For the text-containing cell, return its midpoint in (X, Y) coordinate format. 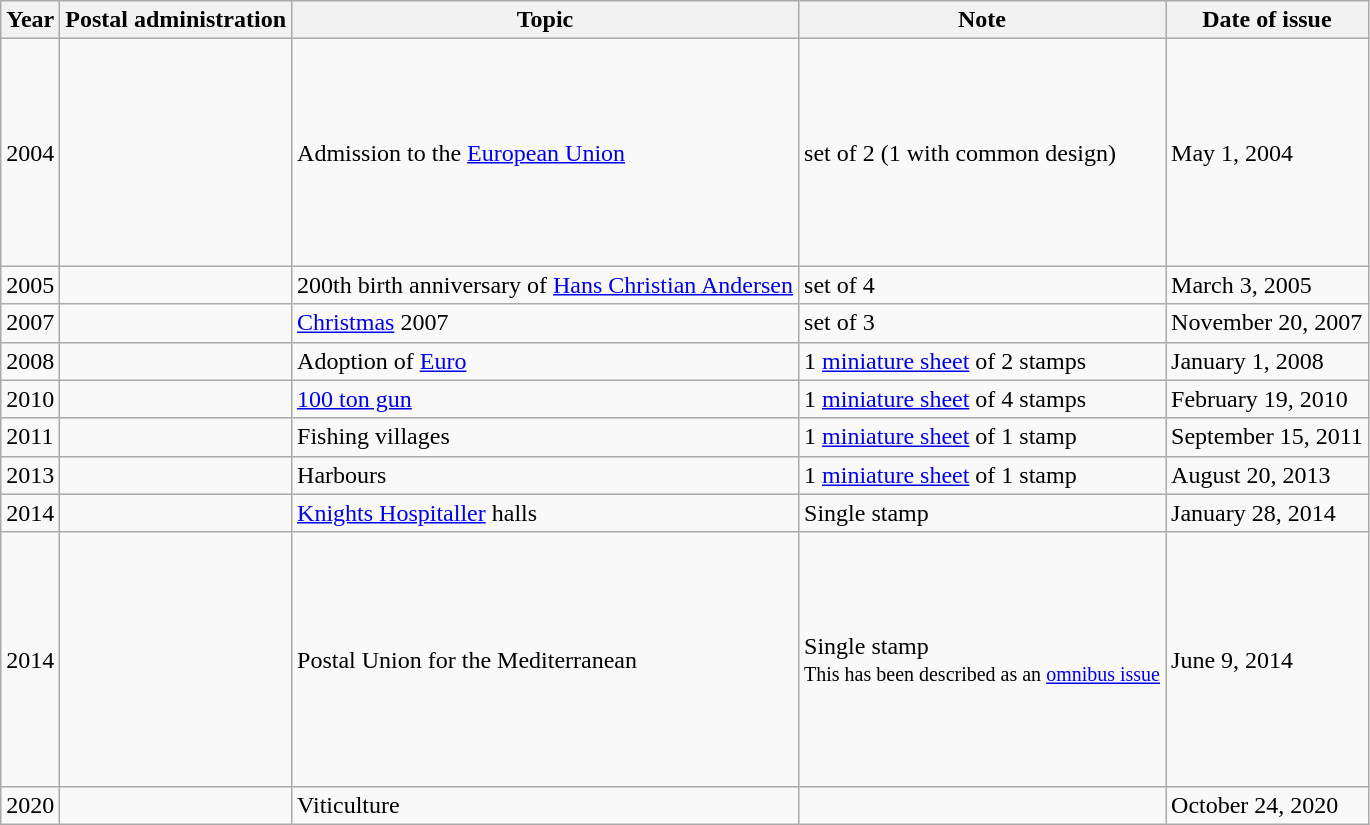
2008 (30, 361)
June 9, 2014 (1268, 659)
2005 (30, 285)
Admission to the European Union (546, 152)
March 3, 2005 (1268, 285)
set of 3 (982, 323)
200th birth anniversary of Hans Christian Andersen (546, 285)
Christmas 2007 (546, 323)
Fishing villages (546, 437)
Single stampThis has been described as an omnibus issue (982, 659)
1 miniature sheet of 2 stamps (982, 361)
Harbours (546, 475)
Knights Hospitaller halls (546, 513)
Postal administration (176, 20)
October 24, 2020 (1268, 805)
September 15, 2011 (1268, 437)
August 20, 2013 (1268, 475)
Viticulture (546, 805)
2011 (30, 437)
Note (982, 20)
Single stamp (982, 513)
2020 (30, 805)
January 28, 2014 (1268, 513)
set of 2 (1 with common design) (982, 152)
2010 (30, 399)
2013 (30, 475)
Date of issue (1268, 20)
Postal Union for the Mediterranean (546, 659)
2004 (30, 152)
February 19, 2010 (1268, 399)
November 20, 2007 (1268, 323)
Topic (546, 20)
2007 (30, 323)
May 1, 2004 (1268, 152)
Adoption of Euro (546, 361)
set of 4 (982, 285)
1 miniature sheet of 4 stamps (982, 399)
January 1, 2008 (1268, 361)
Year (30, 20)
100 ton gun (546, 399)
